Pinpoint the cell where the given text exists, returning its [x, y] midpoint coordinate. 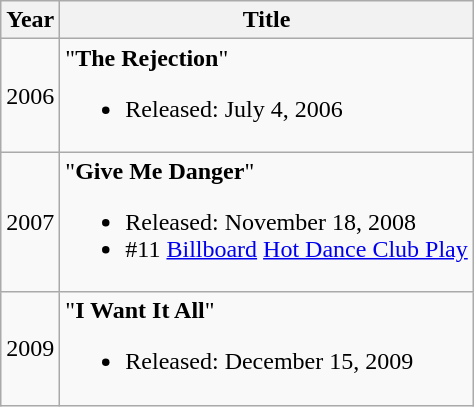
2007 [30, 222]
"The Rejection"Released: July 4, 2006 [266, 96]
Title [266, 20]
2006 [30, 96]
2009 [30, 348]
"Give Me Danger"Released: November 18, 2008#11 Billboard Hot Dance Club Play [266, 222]
Year [30, 20]
"I Want It All"Released: December 15, 2009 [266, 348]
